Provide the (x, y) coordinate of the cell's center where the given text is located.  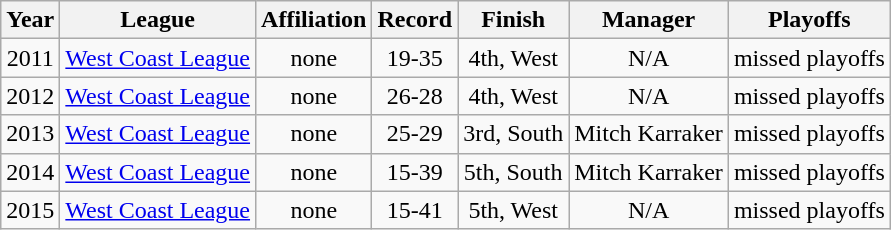
League (158, 20)
25-29 (415, 134)
5th, South (514, 172)
Finish (514, 20)
19-35 (415, 58)
Playoffs (809, 20)
3rd, South (514, 134)
2011 (30, 58)
2013 (30, 134)
2012 (30, 96)
15-39 (415, 172)
Year (30, 20)
15-41 (415, 210)
Record (415, 20)
Manager (649, 20)
2014 (30, 172)
2015 (30, 210)
Affiliation (314, 20)
26-28 (415, 96)
5th, West (514, 210)
